Output the (x, y) coordinate of the center of the cell containing the given text.  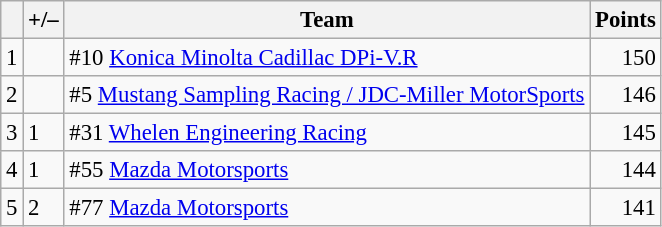
3 (12, 133)
#31 Whelen Engineering Racing (327, 133)
#77 Mazda Motorsports (327, 208)
#55 Mazda Motorsports (327, 170)
Team (327, 20)
Points (626, 20)
144 (626, 170)
#5 Mustang Sampling Racing / JDC-Miller MotorSports (327, 95)
5 (12, 208)
#10 Konica Minolta Cadillac DPi-V.R (327, 58)
146 (626, 95)
4 (12, 170)
141 (626, 208)
+/– (44, 20)
150 (626, 58)
145 (626, 133)
